Locate the cell with the specified text and output its [x, y] center coordinate. 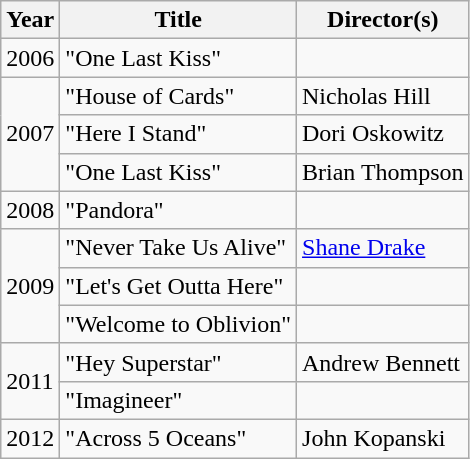
"Let's Get Outta Here" [178, 286]
"Never Take Us Alive" [178, 248]
2008 [30, 210]
2007 [30, 134]
Title [178, 20]
2009 [30, 286]
Andrew Bennett [384, 362]
"Across 5 Oceans" [178, 438]
"Hey Superstar" [178, 362]
Brian Thompson [384, 172]
"Imagineer" [178, 400]
"Pandora" [178, 210]
Director(s) [384, 20]
"Welcome to Oblivion" [178, 324]
"House of Cards" [178, 96]
"Here I Stand" [178, 134]
Dori Oskowitz [384, 134]
Year [30, 20]
John Kopanski [384, 438]
Shane Drake [384, 248]
Nicholas Hill [384, 96]
2012 [30, 438]
2006 [30, 58]
2011 [30, 381]
